Provide the (X, Y) coordinate of the cell's center where the given text is located.  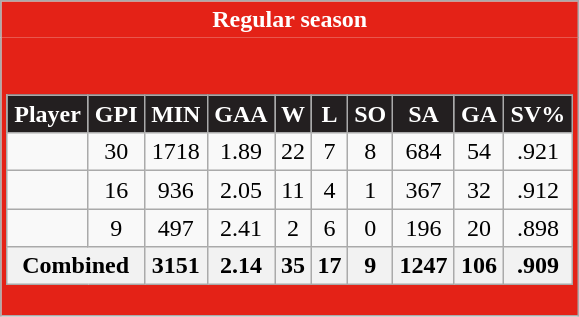
2 (294, 228)
2.05 (240, 190)
2.14 (240, 266)
1 (370, 190)
MIN (176, 114)
4 (330, 190)
7 (330, 152)
1718 (176, 152)
11 (294, 190)
SA (424, 114)
16 (116, 190)
GA (478, 114)
497 (176, 228)
30 (116, 152)
.909 (538, 266)
367 (424, 190)
196 (424, 228)
GPI (116, 114)
8 (370, 152)
.921 (538, 152)
22 (294, 152)
1247 (424, 266)
0 (370, 228)
Combined (76, 266)
L (330, 114)
.898 (538, 228)
Regular season (290, 20)
936 (176, 190)
17 (330, 266)
32 (478, 190)
SV% (538, 114)
106 (478, 266)
54 (478, 152)
20 (478, 228)
W (294, 114)
GAA (240, 114)
35 (294, 266)
1.89 (240, 152)
.912 (538, 190)
2.41 (240, 228)
6 (330, 228)
Player (48, 114)
3151 (176, 266)
684 (424, 152)
SO (370, 114)
